From the cell containing the given text, extract its center point as [X, Y] coordinate. 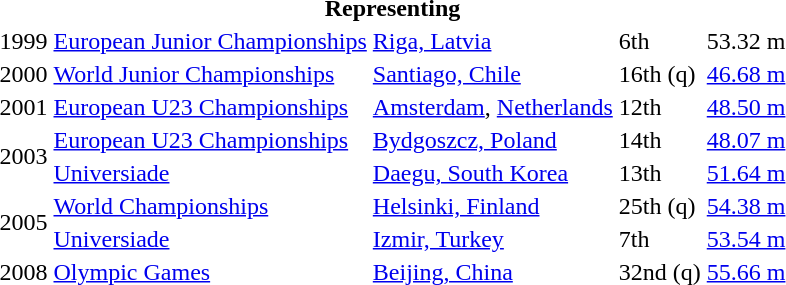
Amsterdam, Netherlands [492, 107]
Helsinki, Finland [492, 206]
Riga, Latvia [492, 41]
World Championships [210, 206]
16th (q) [660, 74]
Daegu, South Korea [492, 173]
12th [660, 107]
World Junior Championships [210, 74]
European Junior Championships [210, 41]
25th (q) [660, 206]
6th [660, 41]
14th [660, 140]
Izmir, Turkey [492, 239]
13th [660, 173]
Bydgoszcz, Poland [492, 140]
7th [660, 239]
Santiago, Chile [492, 74]
